Extract the (x, y) coordinate from the center of the cell holding the provided text.  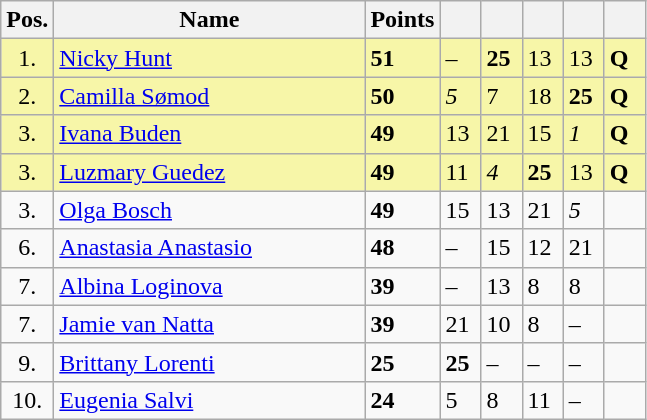
Ivana Buden (210, 134)
Eugenia Salvi (210, 400)
10. (28, 400)
51 (402, 58)
Brittany Lorenti (210, 362)
Anastasia Anastasio (210, 248)
Jamie van Natta (210, 324)
12 (542, 248)
Albina Loginova (210, 286)
Nicky Hunt (210, 58)
Luzmary Guedez (210, 172)
9. (28, 362)
Name (210, 20)
Camilla Sømod (210, 96)
24 (402, 400)
50 (402, 96)
18 (542, 96)
Pos. (28, 20)
4 (502, 172)
Olga Bosch (210, 210)
6. (28, 248)
2. (28, 96)
1. (28, 58)
Points (402, 20)
10 (502, 324)
7 (502, 96)
1 (584, 134)
48 (402, 248)
